Return the (x, y) coordinate for the center point of the cell that contains the specified text.  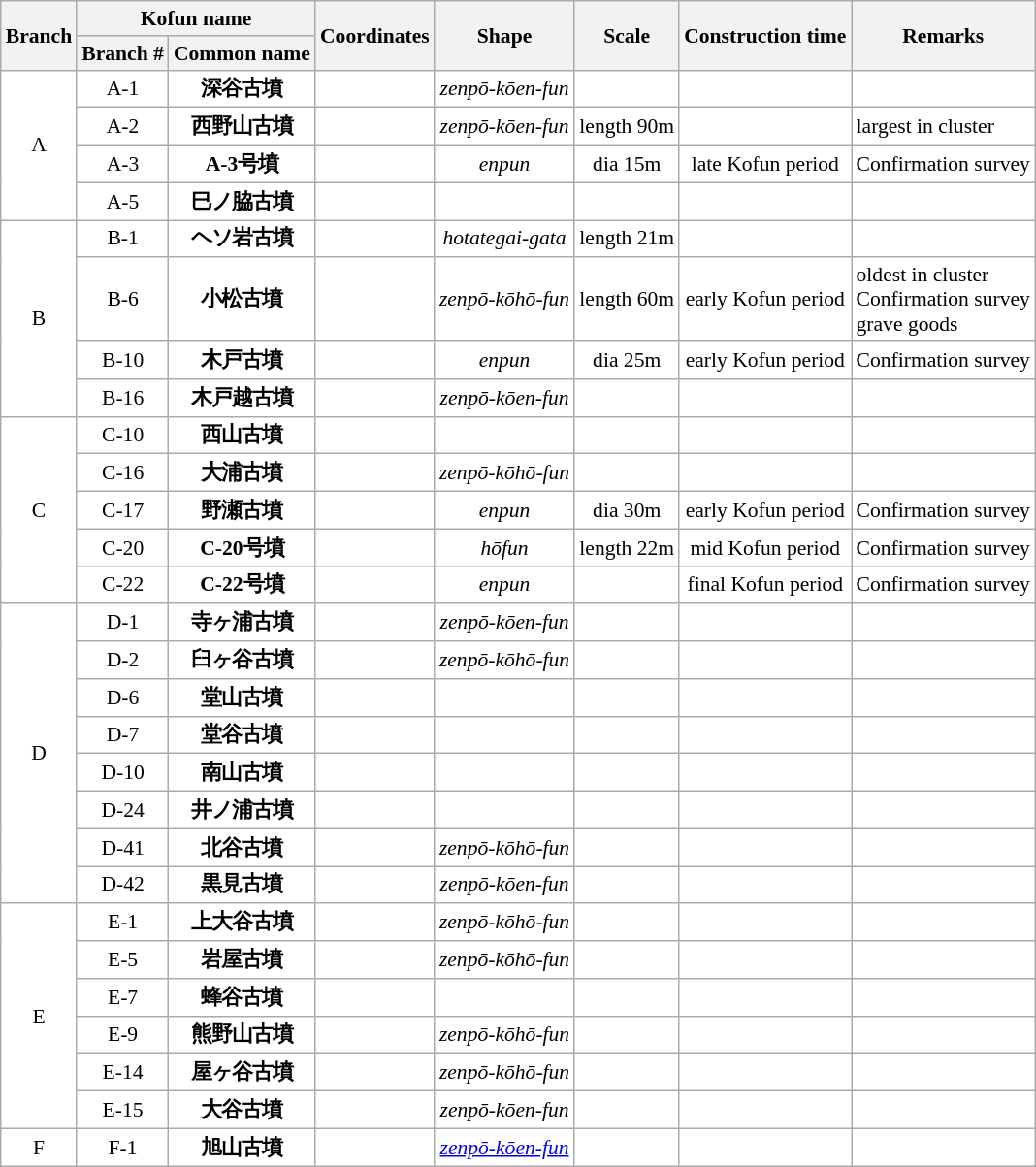
E-15 (122, 1110)
Branch (39, 35)
木戸越古墳 (243, 398)
大浦古墳 (243, 473)
E-7 (122, 997)
length 60m (627, 301)
C-20 (122, 547)
length 90m (627, 126)
C-16 (122, 473)
D-24 (122, 811)
黒見古墳 (243, 885)
length 21m (627, 239)
D-1 (122, 623)
C-22 (122, 586)
F (39, 1147)
屋ヶ谷古墳 (243, 1073)
B-6 (122, 301)
南山古墳 (243, 772)
length 22m (627, 547)
Common name (243, 53)
A (39, 145)
B-10 (122, 361)
D-41 (122, 848)
C-10 (122, 435)
E-1 (122, 924)
hōfun (504, 547)
hotategai-gata (504, 239)
Shape (504, 35)
E (39, 1017)
A-3 (122, 165)
堂山古墳 (243, 698)
D-7 (122, 735)
上大谷古墳 (243, 924)
岩屋古墳 (243, 960)
late Kofun period (764, 165)
西野山古墳 (243, 126)
D-10 (122, 772)
Kofun name (196, 18)
木戸古墳 (243, 361)
旭山古墳 (243, 1147)
A-3号墳 (243, 165)
熊野山古墳 (243, 1034)
D (39, 755)
Remarks (943, 35)
巳ノ脇古墳 (243, 202)
B-1 (122, 239)
dia 15m (627, 165)
堂谷古墳 (243, 735)
Coordinates (374, 35)
北谷古墳 (243, 848)
F-1 (122, 1147)
Construction time (764, 35)
Branch # (122, 53)
D-6 (122, 698)
臼ヶ谷古墳 (243, 660)
ヘソ岩古墳 (243, 239)
井ノ浦古墳 (243, 811)
final Kofun period (764, 586)
D-42 (122, 885)
B (39, 318)
E-5 (122, 960)
西山古墳 (243, 435)
C-17 (122, 510)
dia 30m (627, 510)
C-22号墳 (243, 586)
C-20号墳 (243, 547)
mid Kofun period (764, 547)
C (39, 510)
深谷古墳 (243, 89)
largest in cluster (943, 126)
小松古墳 (243, 301)
蜂谷古墳 (243, 997)
A-1 (122, 89)
dia 25m (627, 361)
B-16 (122, 398)
A-5 (122, 202)
oldest in clusterConfirmation surveygrave goods (943, 301)
寺ヶ浦古墳 (243, 623)
Scale (627, 35)
E-9 (122, 1034)
野瀬古墳 (243, 510)
D-2 (122, 660)
A-2 (122, 126)
E-14 (122, 1073)
大谷古墳 (243, 1110)
